Provide the (x, y) coordinate of the cell's center where the given text is located.  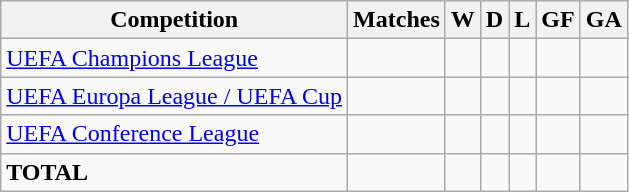
Matches (397, 20)
W (462, 20)
UEFA Europa League / UEFA Cup (174, 96)
TOTAL (174, 172)
UEFA Conference League (174, 134)
GA (604, 20)
Competition (174, 20)
UEFA Champions League (174, 58)
L (522, 20)
D (494, 20)
GF (558, 20)
